Provide the (x, y) coordinate of the cell's center where the given text is located.  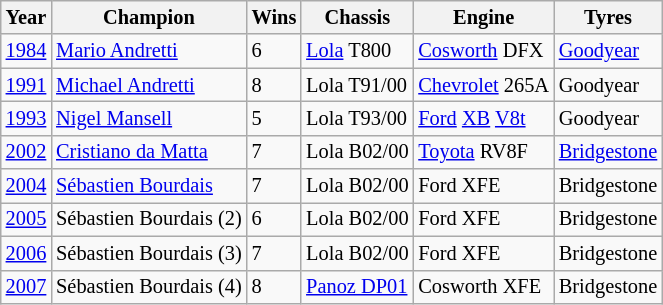
Chassis (357, 17)
Sébastien Bourdais (2) (148, 219)
Mario Andretti (148, 51)
Engine (483, 17)
2002 (26, 152)
Sébastien Bourdais (148, 186)
Lola T800 (357, 51)
5 (274, 118)
Sébastien Bourdais (3) (148, 253)
Tyres (608, 17)
Nigel Mansell (148, 118)
Chevrolet 265A (483, 85)
Lola T93/00 (357, 118)
1991 (26, 85)
2007 (26, 287)
Wins (274, 17)
1984 (26, 51)
Cosworth DFX (483, 51)
Michael Andretti (148, 85)
2005 (26, 219)
2004 (26, 186)
Champion (148, 17)
Cosworth XFE (483, 287)
Toyota RV8F (483, 152)
Cristiano da Matta (148, 152)
Panoz DP01 (357, 287)
Sébastien Bourdais (4) (148, 287)
2006 (26, 253)
Lola T91/00 (357, 85)
Ford XB V8t (483, 118)
1993 (26, 118)
Year (26, 17)
